Extract the (x, y) coordinate from the center of the cell holding the provided text.  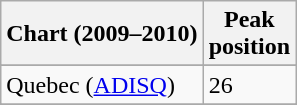
26 (249, 85)
Chart (2009–2010) (102, 34)
Peakposition (249, 34)
Quebec (ADISQ) (102, 85)
